Return (X, Y) of the center of cell containing provided text 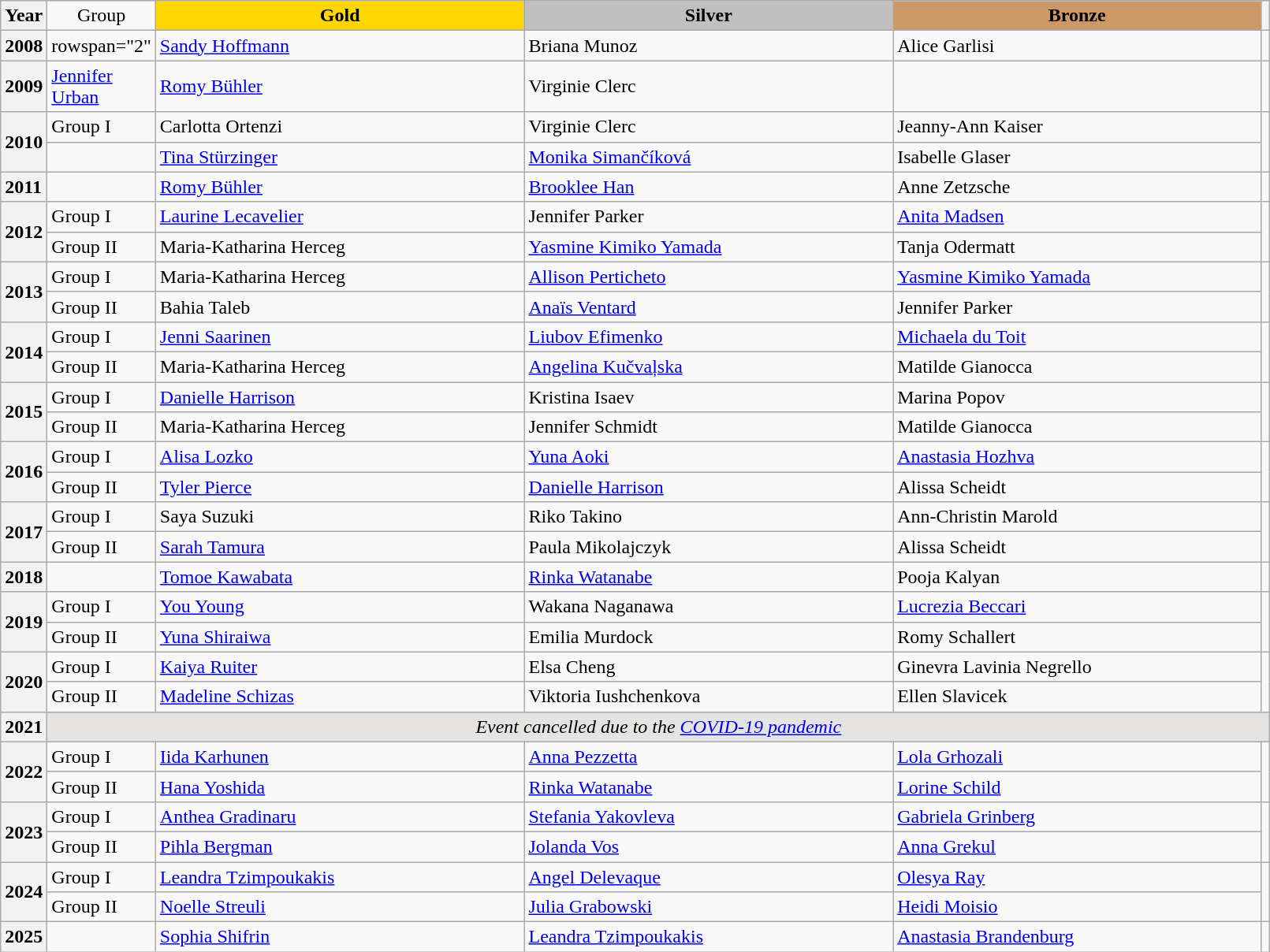
Sarah Tamura (340, 547)
2011 (24, 187)
Jennifer Schmidt (709, 427)
Saya Suzuki (340, 517)
Angelina Kučvaļska (709, 366)
Jeanny-Ann Kaiser (1077, 127)
Iida Karhunen (340, 757)
Carlotta Ortenzi (340, 127)
Briana Munoz (709, 46)
Michaela du Toit (1077, 337)
Pihla Bergman (340, 846)
Year (24, 16)
Olesya Ray (1077, 877)
Gold (340, 16)
You Young (340, 607)
Marina Popov (1077, 396)
Tyler Pierce (340, 487)
2015 (24, 411)
Madeline Schizas (340, 697)
2024 (24, 892)
Isabelle Glaser (1077, 157)
Brooklee Han (709, 187)
Paula Mikolajczyk (709, 547)
Anna Pezzetta (709, 757)
Pooja Kalyan (1077, 577)
Liubov Efimenko (709, 337)
Group (102, 16)
Laurine Lecavelier (340, 217)
Angel Delevaque (709, 877)
Stefania Yakovleva (709, 816)
Lola Grhozali (1077, 757)
Anne Zetzsche (1077, 187)
Lorine Schild (1077, 787)
Noelle Streuli (340, 907)
Romy Schallert (1077, 637)
2019 (24, 622)
Anaïs Ventard (709, 307)
Yuna Aoki (709, 457)
2020 (24, 682)
Event cancelled due to the COVID-19 pandemic (659, 727)
2023 (24, 831)
Allison Perticheto (709, 277)
Anastasia Hozhva (1077, 457)
Viktoria Iushchenkova (709, 697)
Bahia Taleb (340, 307)
Bronze (1077, 16)
Ellen Slavicek (1077, 697)
Yuna Shiraiwa (340, 637)
Jennifer Urban (102, 87)
Sandy Hoffmann (340, 46)
Anita Madsen (1077, 217)
Gabriela Grinberg (1077, 816)
Julia Grabowski (709, 907)
Hana Yoshida (340, 787)
2010 (24, 142)
2021 (24, 727)
Ann-Christin Marold (1077, 517)
2009 (24, 87)
2017 (24, 532)
Kristina Isaev (709, 396)
Alisa Lozko (340, 457)
Elsa Cheng (709, 667)
Tina Stürzinger (340, 157)
2012 (24, 232)
Wakana Naganawa (709, 607)
2025 (24, 937)
Anastasia Brandenburg (1077, 937)
Jenni Saarinen (340, 337)
Alice Garlisi (1077, 46)
Anthea Gradinaru (340, 816)
Jolanda Vos (709, 846)
Emilia Murdock (709, 637)
Heidi Moisio (1077, 907)
Lucrezia Beccari (1077, 607)
2008 (24, 46)
Ginevra Lavinia Negrello (1077, 667)
Kaiya Ruiter (340, 667)
2018 (24, 577)
Anna Grekul (1077, 846)
2014 (24, 351)
Silver (709, 16)
Tanja Odermatt (1077, 247)
rowspan="2" (102, 46)
2013 (24, 292)
Monika Simančíková (709, 157)
Sophia Shifrin (340, 937)
Riko Takino (709, 517)
2016 (24, 472)
2022 (24, 772)
Tomoe Kawabata (340, 577)
